Find where the given text appears and provide that cell's center as (x, y) coordinate. 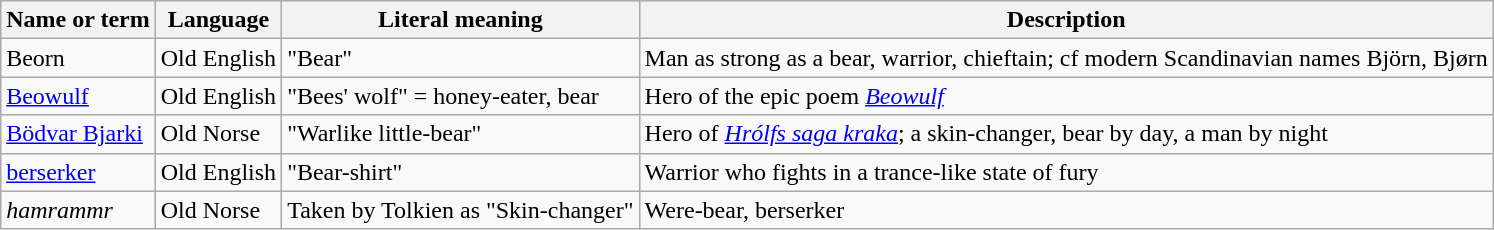
"Warlike little-bear" (460, 134)
Bödvar Bjarki (78, 134)
Literal meaning (460, 20)
Name or term (78, 20)
hamrammr (78, 210)
Language (218, 20)
Taken by Tolkien as "Skin-changer" (460, 210)
"Bear" (460, 58)
Beorn (78, 58)
"Bear-shirt" (460, 172)
Man as strong as a bear, warrior, chieftain; cf modern Scandinavian names Björn, Bjørn (1066, 58)
Hero of Hrólfs saga kraka; a skin-changer, bear by day, a man by night (1066, 134)
"Bees' wolf" = honey-eater, bear (460, 96)
Warrior who fights in a trance-like state of fury (1066, 172)
Hero of the epic poem Beowulf (1066, 96)
Description (1066, 20)
Beowulf (78, 96)
berserker (78, 172)
Were-bear, berserker (1066, 210)
